Scan for the cell matching the given text and deliver its [x, y] coordinate at center. 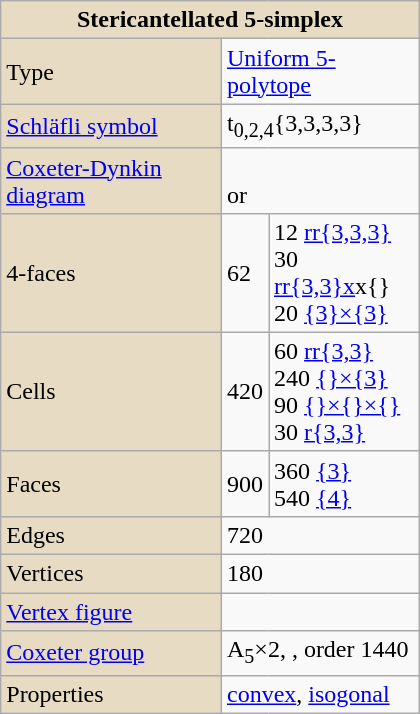
Faces [112, 484]
60 rr{3,3}240 {}×{3}90 {}×{}×{}30 r{3,3} [344, 392]
12 rr{3,3,3}30 rr{3,3}xx{}20 {3}×{3} [344, 272]
Vertices [112, 574]
Coxeter-Dynkin diagram [112, 180]
360 {3}540 {4} [344, 484]
62 [244, 272]
Type [112, 72]
4-faces [112, 272]
180 [320, 574]
900 [244, 484]
Schläfli symbol [112, 126]
convex, isogonal [320, 694]
or [320, 180]
A5×2, , order 1440 [320, 653]
Vertex figure [112, 612]
Properties [112, 694]
Cells [112, 392]
720 [320, 535]
Uniform 5-polytope [320, 72]
Coxeter group [112, 653]
Stericantellated 5-simplex [210, 20]
Edges [112, 535]
t0,2,4{3,3,3,3} [320, 126]
420 [244, 392]
